Identify which cell holds the provided text, then report its (X, Y) central coordinate. 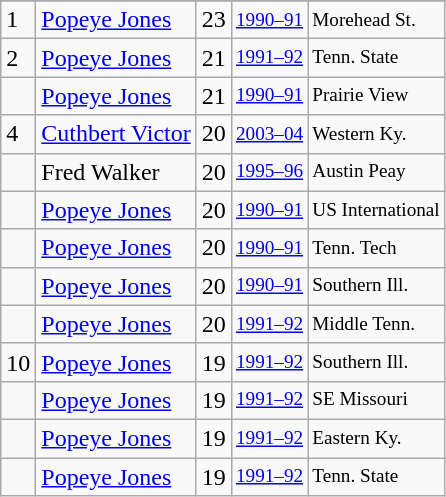
Western Ky. (376, 134)
Fred Walker (116, 172)
Tenn. Tech (376, 248)
Middle Tenn. (376, 324)
2003–04 (269, 134)
SE Missouri (376, 400)
1995–96 (269, 172)
Morehead St. (376, 20)
1 (18, 20)
US International (376, 210)
Prairie View (376, 96)
Eastern Ky. (376, 438)
Cuthbert Victor (116, 134)
10 (18, 362)
Austin Peay (376, 172)
4 (18, 134)
23 (214, 20)
2 (18, 58)
